Return the [x, y] coordinate for the center point of the cell that contains the specified text.  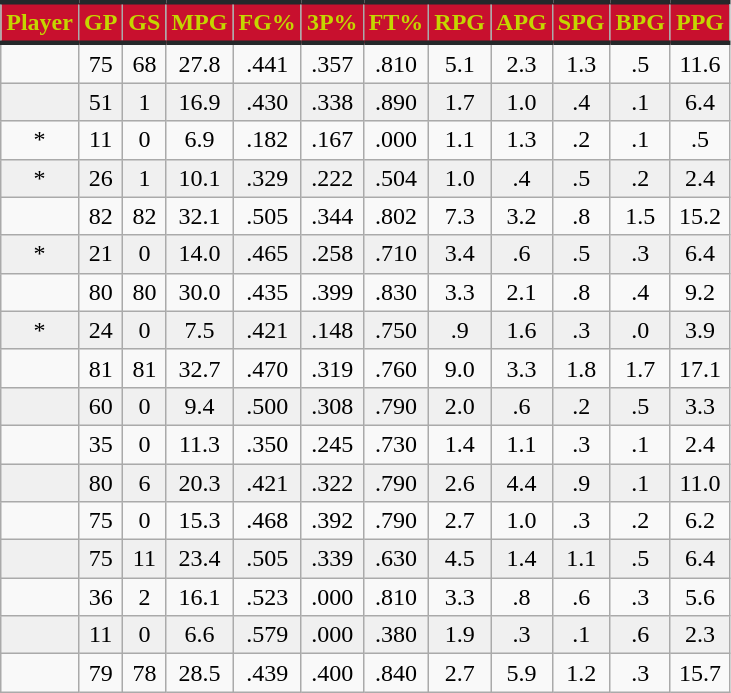
.441 [267, 63]
.222 [332, 178]
.830 [396, 292]
.245 [332, 444]
PPG [700, 22]
.322 [332, 483]
6 [144, 483]
27.8 [200, 63]
.350 [267, 444]
1.5 [640, 216]
30.0 [200, 292]
.0 [640, 330]
.167 [332, 140]
.435 [267, 292]
14.0 [200, 254]
.523 [267, 597]
.750 [396, 330]
9.0 [460, 368]
.579 [267, 635]
28.5 [200, 673]
.319 [332, 368]
35 [100, 444]
7.5 [200, 330]
APG [522, 22]
.439 [267, 673]
11.0 [700, 483]
.430 [267, 102]
.470 [267, 368]
1.6 [522, 330]
GP [100, 22]
6.6 [200, 635]
.465 [267, 254]
51 [100, 102]
36 [100, 597]
10.1 [200, 178]
7.3 [460, 216]
.392 [332, 521]
60 [100, 406]
FG% [267, 22]
68 [144, 63]
.760 [396, 368]
3P% [332, 22]
GS [144, 22]
6.9 [200, 140]
.329 [267, 178]
.504 [396, 178]
11.3 [200, 444]
5.9 [522, 673]
32.1 [200, 216]
2.6 [460, 483]
23.4 [200, 559]
1.9 [460, 635]
2.0 [460, 406]
.399 [332, 292]
.344 [332, 216]
4.4 [522, 483]
2 [144, 597]
.308 [332, 406]
20.3 [200, 483]
15.3 [200, 521]
15.2 [700, 216]
15.7 [700, 673]
.890 [396, 102]
16.9 [200, 102]
FT% [396, 22]
11.6 [700, 63]
.148 [332, 330]
5.6 [700, 597]
26 [100, 178]
.339 [332, 559]
2.1 [522, 292]
1.2 [581, 673]
.400 [332, 673]
.840 [396, 673]
.630 [396, 559]
MPG [200, 22]
.468 [267, 521]
.357 [332, 63]
.710 [396, 254]
BPG [640, 22]
21 [100, 254]
3.2 [522, 216]
3.4 [460, 254]
9.4 [200, 406]
5.1 [460, 63]
.338 [332, 102]
.182 [267, 140]
.258 [332, 254]
3.9 [700, 330]
1.8 [581, 368]
.802 [396, 216]
4.5 [460, 559]
24 [100, 330]
32.7 [200, 368]
6.2 [700, 521]
9.2 [700, 292]
.500 [267, 406]
16.1 [200, 597]
Player [40, 22]
SPG [581, 22]
RPG [460, 22]
17.1 [700, 368]
.730 [396, 444]
.380 [396, 635]
79 [100, 673]
78 [144, 673]
